For the text-containing cell, return its midpoint in [x, y] coordinate format. 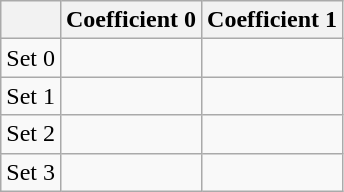
Set 0 [31, 58]
Coefficient 1 [272, 20]
Set 3 [31, 172]
Set 2 [31, 134]
Set 1 [31, 96]
Coefficient 0 [130, 20]
